Determine the (X, Y) coordinate at the center of the cell enclosing the given text.  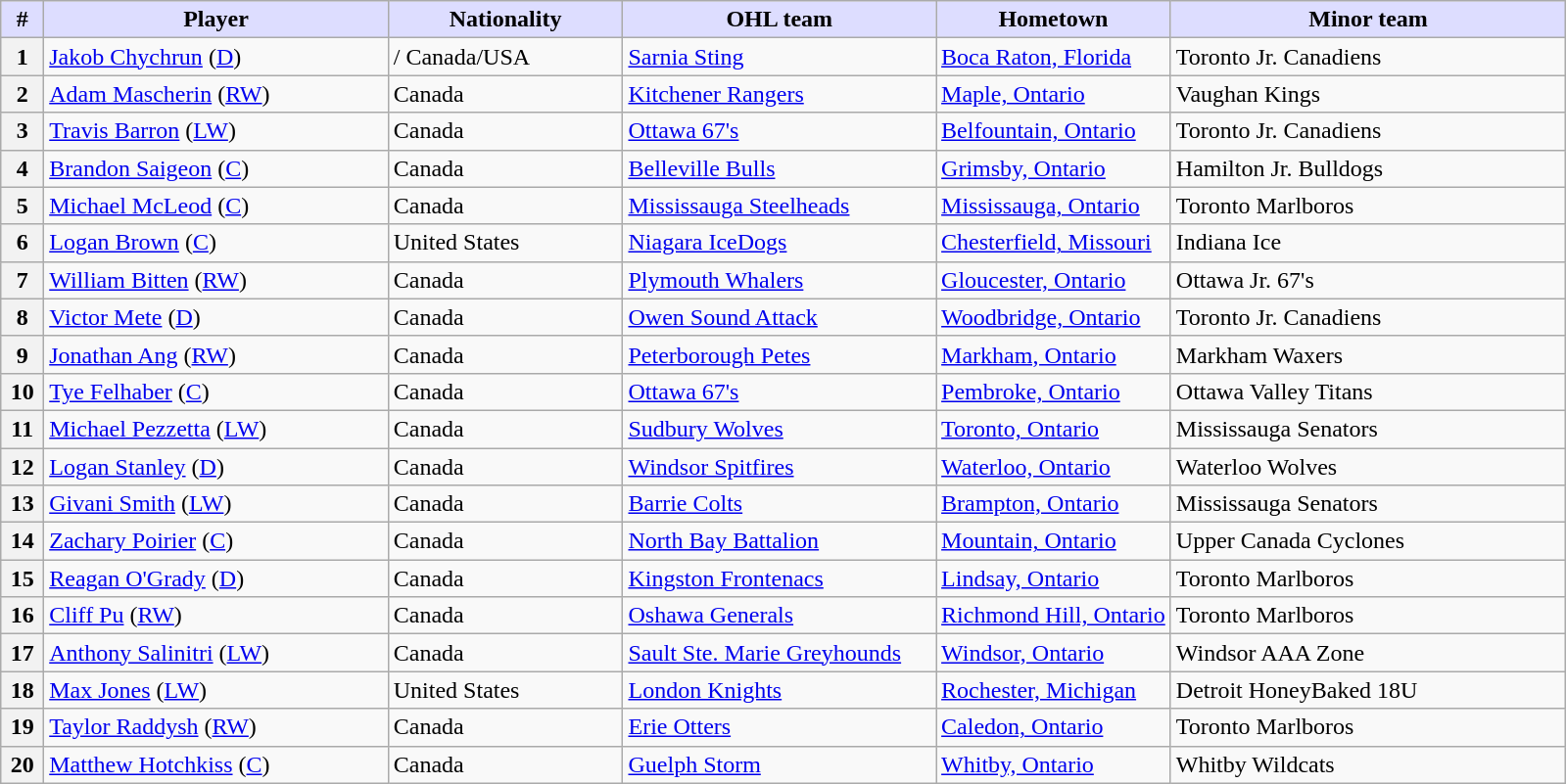
3 (23, 131)
Peterborough Petes (780, 354)
Whitby Wildcats (1368, 764)
Travis Barron (LW) (216, 131)
19 (23, 727)
Windsor AAA Zone (1368, 653)
Detroit HoneyBaked 18U (1368, 690)
1 (23, 57)
Gloucester, Ontario (1054, 280)
Hometown (1054, 20)
Cliff Pu (RW) (216, 616)
Vaughan Kings (1368, 94)
Niagara IceDogs (780, 243)
William Bitten (RW) (216, 280)
Michael McLeod (C) (216, 206)
Maple, Ontario (1054, 94)
Grimsby, Ontario (1054, 168)
Chesterfield, Missouri (1054, 243)
Taylor Raddysh (RW) (216, 727)
# (23, 20)
13 (23, 504)
Kingston Frontenacs (780, 578)
Sudbury Wolves (780, 429)
Guelph Storm (780, 764)
Minor team (1368, 20)
5 (23, 206)
Ottawa Valley Titans (1368, 392)
Windsor, Ontario (1054, 653)
Zachary Poirier (C) (216, 541)
Hamilton Jr. Bulldogs (1368, 168)
Richmond Hill, Ontario (1054, 616)
7 (23, 280)
Mountain, Ontario (1054, 541)
Sault Ste. Marie Greyhounds (780, 653)
Logan Brown (C) (216, 243)
/ Canada/USA (505, 57)
Anthony Salinitri (LW) (216, 653)
Windsor Spitfires (780, 467)
11 (23, 429)
London Knights (780, 690)
Plymouth Whalers (780, 280)
Jakob Chychrun (D) (216, 57)
12 (23, 467)
Markham Waxers (1368, 354)
14 (23, 541)
Caledon, Ontario (1054, 727)
Oshawa Generals (780, 616)
8 (23, 317)
Victor Mete (D) (216, 317)
Toronto, Ontario (1054, 429)
17 (23, 653)
2 (23, 94)
Nationality (505, 20)
Ottawa Jr. 67's (1368, 280)
Reagan O'Grady (D) (216, 578)
Barrie Colts (780, 504)
Mississauga, Ontario (1054, 206)
Waterloo, Ontario (1054, 467)
Erie Otters (780, 727)
4 (23, 168)
Brampton, Ontario (1054, 504)
Belleville Bulls (780, 168)
Indiana Ice (1368, 243)
9 (23, 354)
North Bay Battalion (780, 541)
Michael Pezzetta (LW) (216, 429)
Whitby, Ontario (1054, 764)
6 (23, 243)
Matthew Hotchkiss (C) (216, 764)
Rochester, Michigan (1054, 690)
18 (23, 690)
Owen Sound Attack (780, 317)
Waterloo Wolves (1368, 467)
Kitchener Rangers (780, 94)
Belfountain, Ontario (1054, 131)
Mississauga Steelheads (780, 206)
Lindsay, Ontario (1054, 578)
10 (23, 392)
Player (216, 20)
Pembroke, Ontario (1054, 392)
Boca Raton, Florida (1054, 57)
Givani Smith (LW) (216, 504)
Logan Stanley (D) (216, 467)
Max Jones (LW) (216, 690)
Woodbridge, Ontario (1054, 317)
Upper Canada Cyclones (1368, 541)
Jonathan Ang (RW) (216, 354)
Markham, Ontario (1054, 354)
15 (23, 578)
OHL team (780, 20)
Adam Mascherin (RW) (216, 94)
16 (23, 616)
Sarnia Sting (780, 57)
Tye Felhaber (C) (216, 392)
20 (23, 764)
Brandon Saigeon (C) (216, 168)
